Detect which cell encompasses the target text, then output its (x, y) center coordinate. 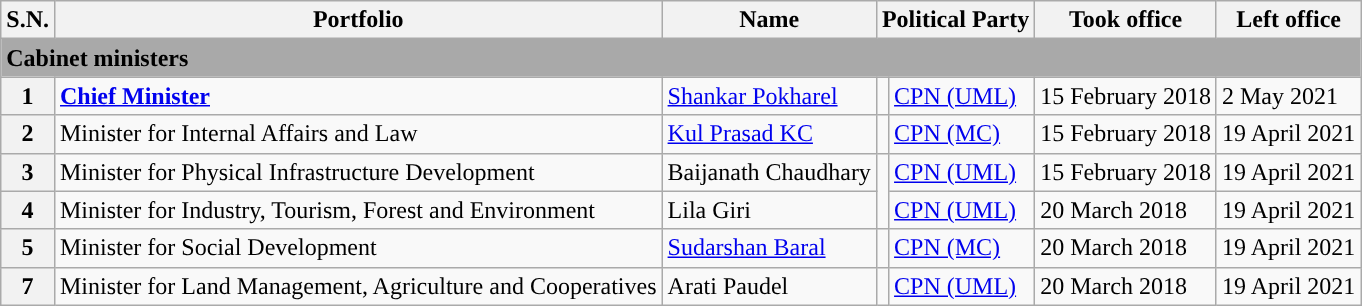
Minister for Land Management, Agriculture and Cooperatives (358, 286)
Minister for Internal Affairs and Law (358, 134)
Arati Paudel (769, 286)
1 (28, 96)
Took office (1126, 20)
S.N. (28, 20)
Minister for Physical Infrastructure Development (358, 172)
Minister for Social Development (358, 248)
Sudarshan Baral (769, 248)
2 May 2021 (1288, 96)
Name (769, 20)
5 (28, 248)
Political Party (955, 20)
Shankar Pokharel (769, 96)
4 (28, 210)
Baijanath Chaudhary (769, 172)
3 (28, 172)
Portfolio (358, 20)
Kul Prasad KC (769, 134)
2 (28, 134)
Left office (1288, 20)
7 (28, 286)
Cabinet ministers (681, 58)
Minister for Industry, Tourism, Forest and Environment (358, 210)
Chief Minister (358, 96)
Lila Giri (769, 210)
